Pinpoint the cell where the given text exists, returning its (X, Y) midpoint coordinate. 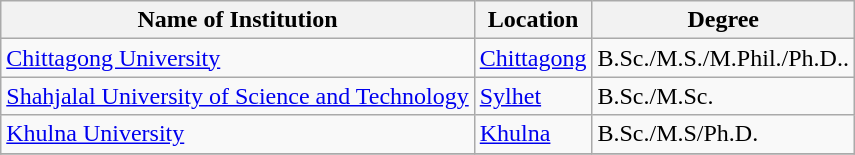
Name of Institution (238, 20)
Khulna (533, 134)
Sylhet (533, 96)
Shahjalal University of Science and Technology (238, 96)
Khulna University (238, 134)
B.Sc./M.S./M.Phil./Ph.D.. (723, 58)
Degree (723, 20)
Chittagong University (238, 58)
B.Sc./M.Sc. (723, 96)
Chittagong (533, 58)
Location (533, 20)
B.Sc./M.S/Ph.D. (723, 134)
